Find where the given text appears and provide that cell's center as (x, y) coordinate. 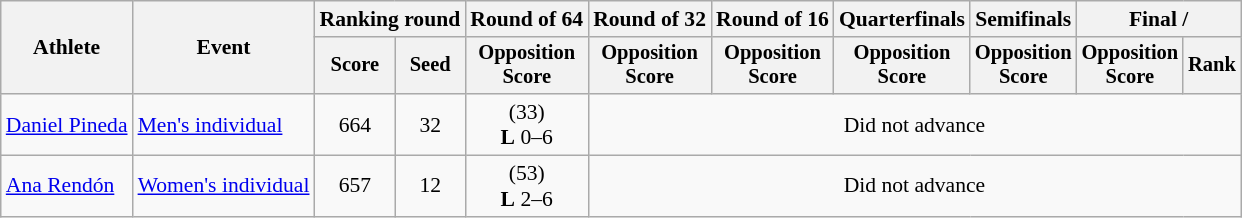
Semifinals (1024, 19)
Women's individual (224, 186)
Ranking round (390, 19)
Event (224, 48)
Round of 16 (772, 19)
(53) L 2–6 (526, 186)
Quarterfinals (902, 19)
Round of 64 (526, 19)
664 (356, 124)
Rank (1212, 66)
Seed (430, 66)
Final / (1159, 19)
Score (356, 66)
Athlete (67, 48)
Men's individual (224, 124)
Daniel Pineda (67, 124)
(33) L 0–6 (526, 124)
32 (430, 124)
657 (356, 186)
Round of 32 (650, 19)
12 (430, 186)
Ana Rendón (67, 186)
